Identify which cell holds the provided text, then report its (x, y) central coordinate. 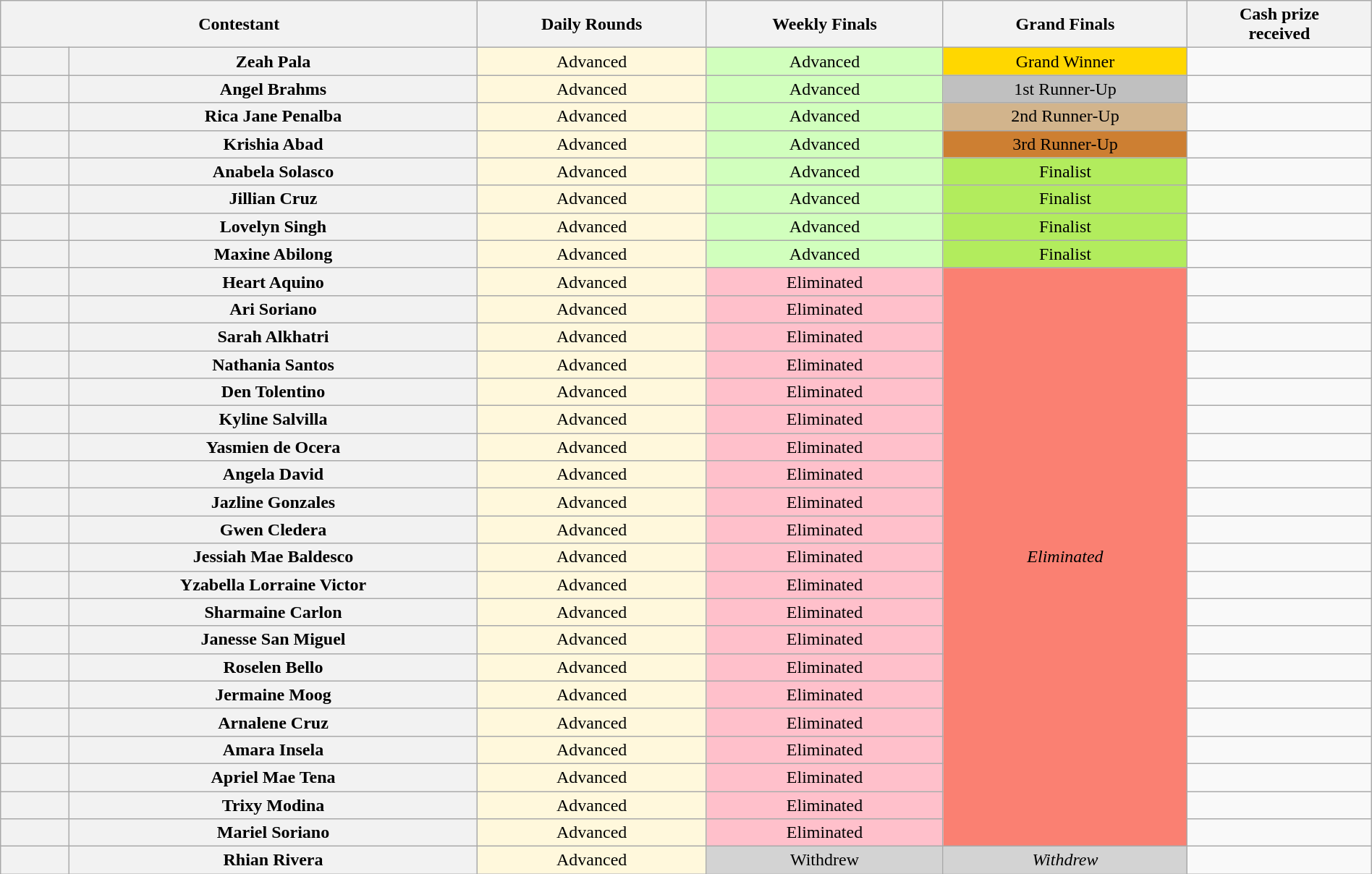
Rhian Rivera (273, 860)
Heart Aquino (273, 281)
Sarah Alkhatri (273, 336)
Yzabella Lorraine Victor (273, 585)
3rd Runner-Up (1065, 144)
Angela David (273, 475)
Zeah Pala (273, 61)
Jermaine Moog (273, 695)
Krishia Abad (273, 144)
Mariel Soriano (273, 833)
Angel Brahms (273, 89)
Sharmaine Carlon (273, 612)
Roselen Bello (273, 667)
Kyline Salvilla (273, 420)
Jessiah Mae Baldesco (273, 557)
Cash prizereceived (1279, 25)
Grand Winner (1065, 61)
1st Runner-Up (1065, 89)
Maxine Abilong (273, 254)
Anabela Solasco (273, 171)
Janesse San Miguel (273, 640)
Contestant (239, 25)
Trixy Modina (273, 805)
2nd Runner-Up (1065, 116)
Gwen Cledera (273, 530)
Den Tolentino (273, 392)
Amara Insela (273, 750)
Daily Rounds (592, 25)
Jillian Cruz (273, 199)
Ari Soriano (273, 309)
Rica Jane Penalba (273, 116)
Lovelyn Singh (273, 226)
Apriel Mae Tena (273, 777)
Yasmien de Ocera (273, 447)
Weekly Finals (825, 25)
Jazline Gonzales (273, 502)
Nathania Santos (273, 364)
Grand Finals (1065, 25)
Arnalene Cruz (273, 722)
